Search for the cell housing the specified text and yield its (x, y) center coordinate. 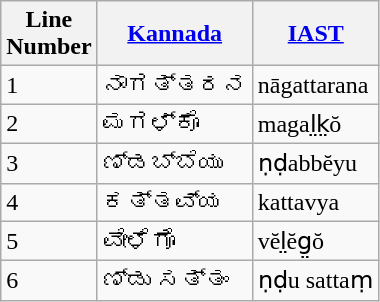
1 (49, 85)
6 (49, 281)
ಮಗಳ್ಕೊ (174, 124)
magal̤k̤ŏ (316, 124)
Kannada (174, 34)
vĕl̤ĕg̤ŏ (316, 241)
ಣ್ಡಬ್ಬೆಯು (174, 163)
ನಾಗತ್ತರನ (174, 85)
kattavya (316, 202)
5 (49, 241)
ಕತ್ತವ್ಯ (174, 202)
2 (49, 124)
IAST (316, 34)
4 (49, 202)
nāgattarana (316, 85)
ವೇಳೆಗೊ (174, 241)
3 (49, 163)
ṇḍabbĕyu (316, 163)
ṇḍu sattaṃ (316, 281)
LineNumber (49, 34)
ಣ್ಡು ಸತ್ತಂ (174, 281)
